For the text-containing cell, return its midpoint in (X, Y) coordinate format. 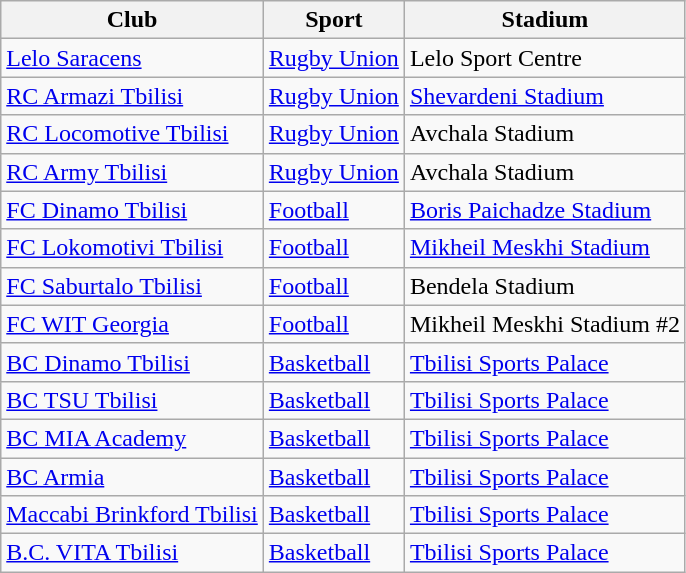
RC Armazi Tbilisi (132, 96)
BC Armia (132, 477)
BC TSU Tbilisi (132, 400)
FC Lokomotivi Tbilisi (132, 248)
Stadium (544, 20)
B.C. VITA Tbilisi (132, 553)
Sport (334, 20)
BC MIA Academy (132, 438)
Lelo Saracens (132, 58)
Maccabi Brinkford Tbilisi (132, 515)
FC WIT Georgia (132, 324)
Mikheil Meskhi Stadium #2 (544, 324)
FC Saburtalo Tbilisi (132, 286)
Bendela Stadium (544, 286)
FC Dinamo Tbilisi (132, 210)
Club (132, 20)
RC Locomotive Tbilisi (132, 134)
Mikheil Meskhi Stadium (544, 248)
Lelo Sport Centre (544, 58)
RC Army Tbilisi (132, 172)
Boris Paichadze Stadium (544, 210)
Shevardeni Stadium (544, 96)
BC Dinamo Tbilisi (132, 362)
